Identify which cell holds the provided text, then report its [x, y] central coordinate. 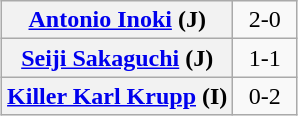
Seiji Sakaguchi (J) [118, 58]
Antonio Inoki (J) [118, 20]
1-1 [265, 58]
Killer Karl Krupp (I) [118, 96]
0-2 [265, 96]
2-0 [265, 20]
